Pinpoint the cell where the given text exists, returning its (x, y) midpoint coordinate. 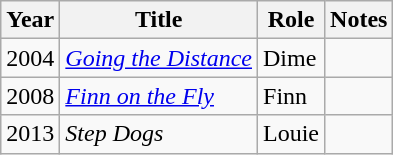
Going the Distance (159, 58)
2008 (30, 96)
Notes (359, 20)
2004 (30, 58)
Finn on the Fly (159, 96)
Louie (292, 134)
2013 (30, 134)
Title (159, 20)
Role (292, 20)
Year (30, 20)
Step Dogs (159, 134)
Dime (292, 58)
Finn (292, 96)
